For the text-containing cell, return its midpoint in (X, Y) coordinate format. 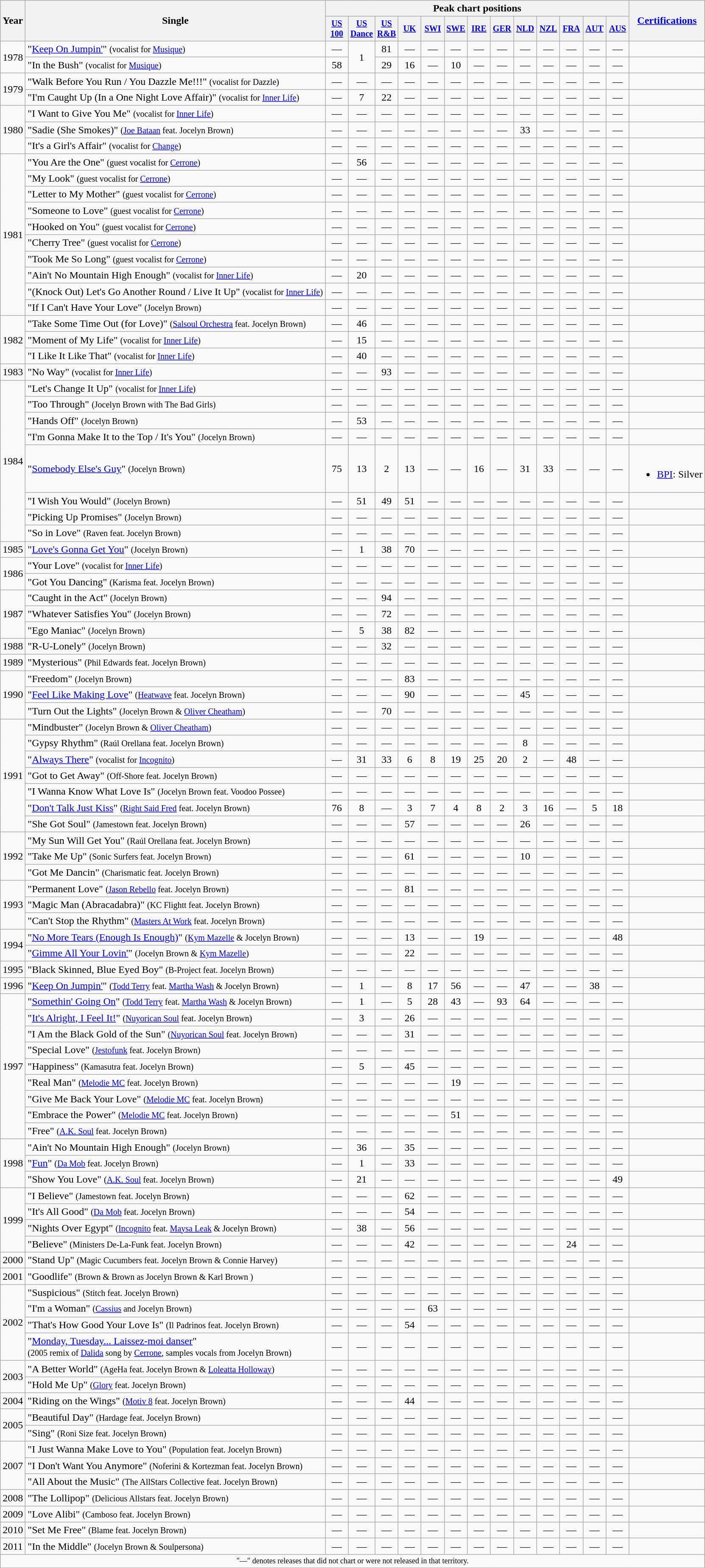
"Real Man" (Melodie MC feat. Jocelyn Brown) (176, 1082)
"Take Me Up" (Sonic Surfers feat. Jocelyn Brown) (176, 856)
Single (176, 21)
"Moment of My Life" (vocalist for Inner Life) (176, 340)
"Hooked on You" (guest vocalist for Cerrone) (176, 227)
"Goodlife" (Brown & Brown as Jocelyn Brown & Karl Brown ) (176, 1276)
"Set Me Free" (Blame feat. Jocelyn Brown) (176, 1530)
"I Believe" (Jamestown feat. Jocelyn Brown) (176, 1196)
1988 (13, 646)
90 (409, 695)
"Picking Up Promises" (Jocelyn Brown) (176, 517)
2009 (13, 1514)
4 (456, 808)
2003 (13, 1377)
"Free" (A.K. Soul feat. Jocelyn Brown) (176, 1131)
US 100 (337, 29)
"My Sun Will Get You" (Raúl Orellana feat. Jocelyn Brown) (176, 840)
"Let's Change It Up" (vocalist for Inner Life) (176, 388)
"Can't Stop the Rhythm" (Masters At Work feat. Jocelyn Brown) (176, 921)
"Sadie (She Smokes)" (Joe Bataan feat. Jocelyn Brown) (176, 130)
42 (409, 1244)
"I Like It Like That" (vocalist for Inner Life) (176, 356)
"Riding on the Wings" (Motiv 8 feat. Jocelyn Brown) (176, 1401)
83 (409, 679)
"In the Bush" (vocalist for Musique) (176, 65)
1986 (13, 573)
"Magic Man (Abracadabra)" (KC Flightt feat. Jocelyn Brown) (176, 905)
"Show You Love" (A.K. Soul feat. Jocelyn Brown) (176, 1180)
"I Just Wanna Make Love to You" (Population feat. Jocelyn Brown) (176, 1450)
"Someone to Love" (guest vocalist for Cerrone) (176, 211)
"Took Me So Long" (guest vocalist for Cerrone) (176, 259)
58 (337, 65)
NZL (548, 29)
29 (386, 65)
"Ego Maniac" (Jocelyn Brown) (176, 630)
1996 (13, 986)
"Beautiful Day" (Hardage feat. Jocelyn Brown) (176, 1417)
"Whatever Satisfies You" (Jocelyn Brown) (176, 614)
"Somethin' Going On" (Todd Terry feat. Martha Wash & Jocelyn Brown) (176, 1002)
"It's All Good" (Da Mob feat. Jocelyn Brown) (176, 1212)
"Keep On Jumpin'" (Todd Terry feat. Martha Wash & Jocelyn Brown) (176, 986)
53 (361, 421)
"Got You Dancing" (Karisma feat. Jocelyn Brown) (176, 582)
"Turn Out the Lights" (Jocelyn Brown & Oliver Cheatham) (176, 711)
"Gimme All Your Lovin'" (Jocelyn Brown & Kym Mazelle) (176, 953)
2011 (13, 1546)
"Ain't No Mountain High Enough" (Jocelyn Brown) (176, 1147)
"Sing" (Roni Size feat. Jocelyn Brown) (176, 1433)
1994 (13, 945)
"Happiness" (Kamasutra feat. Jocelyn Brown) (176, 1066)
US R&B (386, 29)
SWE (456, 29)
AUS (618, 29)
47 (525, 986)
Peak chart positions (477, 8)
"Black Skinned, Blue Eyed Boy" (B-Project feat. Jocelyn Brown) (176, 969)
"I Am the Black Gold of the Sun" (Nuyorican Soul feat. Jocelyn Brown) (176, 1034)
1979 (13, 89)
46 (361, 323)
1982 (13, 340)
"Walk Before You Run / You Dazzle Me!!!" (vocalist for Dazzle) (176, 81)
2002 (13, 1323)
"Give Me Back Your Love" (Melodie MC feat. Jocelyn Brown) (176, 1099)
18 (618, 808)
1989 (13, 663)
BPI: Silver (667, 469)
1993 (13, 905)
35 (409, 1147)
"R-U-Lonely" (Jocelyn Brown) (176, 646)
SWI (433, 29)
17 (433, 986)
1999 (13, 1220)
57 (409, 824)
44 (409, 1401)
82 (409, 630)
IRE (479, 29)
"Don't Talk Just Kiss" (Right Said Fred feat. Jocelyn Brown) (176, 808)
"I'm a Woman" (Cassius and Jocelyn Brown) (176, 1309)
"Mindbuster" (Jocelyn Brown & Oliver Cheatham) (176, 727)
1998 (13, 1163)
"Fun" (Da Mob feat. Jocelyn Brown) (176, 1163)
"Too Through" (Jocelyn Brown with The Bad Girls) (176, 405)
"You Are the One" (guest vocalist for Cerrone) (176, 162)
"I'm Caught Up (In a One Night Love Affair)" (vocalist for Inner Life) (176, 97)
"Cherry Tree" (guest vocalist for Cerrone) (176, 243)
72 (386, 614)
"A Better World" (AgeHa feat. Jocelyn Brown & Loleatta Holloway) (176, 1368)
"Permanent Love" (Jason Rebello feat. Jocelyn Brown) (176, 888)
Certifications (667, 21)
"Believe" (Ministers De-La-Funk feat. Jocelyn Brown) (176, 1244)
"Always There" (vocalist for Incognito) (176, 759)
76 (337, 808)
"In the Middle" (Jocelyn Brown & Soulpersona) (176, 1546)
"The Lollipop" (Delicious Allstars feat. Jocelyn Brown) (176, 1498)
75 (337, 469)
"No More Tears (Enough Is Enough)" (Kym Mazelle & Jocelyn Brown) (176, 937)
"I Want to Give You Me" (vocalist for Inner Life) (176, 114)
"Embrace the Power" (Melodie MC feat. Jocelyn Brown) (176, 1115)
"Keep On Jumpin'" (vocalist for Musique) (176, 49)
62 (409, 1196)
36 (361, 1147)
1983 (13, 372)
"She Got Soul" (Jamestown feat. Jocelyn Brown) (176, 824)
"Take Some Time Out (for Love)" (Salsoul Orchestra feat. Jocelyn Brown) (176, 323)
"Letter to My Mother" (guest vocalist for Cerrone) (176, 194)
"My Look" (guest vocalist for Cerrone) (176, 178)
63 (433, 1309)
"Love Alibi" (Camboso feat. Jocelyn Brown) (176, 1514)
2008 (13, 1498)
2007 (13, 1466)
1990 (13, 695)
"Freedom" (Jocelyn Brown) (176, 679)
"That's How Good Your Love Is" (Il Padrinos feat. Jocelyn Brown) (176, 1325)
32 (386, 646)
"I'm Gonna Make It to the Top / It's You" (Jocelyn Brown) (176, 437)
"Got Me Dancin" (Charismatic feat. Jocelyn Brown) (176, 872)
UK (409, 29)
"Feel Like Making Love" (Heatwave feat. Jocelyn Brown) (176, 695)
GER (502, 29)
"I Don't Want You Anymore" (Noferini & Kortezman feat. Jocelyn Brown) (176, 1466)
"Nights Over Egypt" (Incognito feat. Maysa Leak & Jocelyn Brown) (176, 1228)
FRA (571, 29)
"Caught in the Act" (Jocelyn Brown) (176, 598)
1992 (13, 856)
"Suspicious" (Stitch feat. Jocelyn Brown) (176, 1293)
US Dance (361, 29)
"Somebody Else's Guy" (Jocelyn Brown) (176, 469)
25 (479, 759)
1991 (13, 776)
1997 (13, 1066)
2004 (13, 1401)
NLD (525, 29)
24 (571, 1244)
61 (409, 856)
"No Way" (vocalist for Inner Life) (176, 372)
21 (361, 1180)
"It's Alright, I Feel It!" (Nuyorican Soul feat. Jocelyn Brown) (176, 1018)
"(Knock Out) Let's Go Another Round / Live It Up" (vocalist for Inner Life) (176, 291)
"Mysterious" (Phil Edwards feat. Jocelyn Brown) (176, 663)
"All About the Music" (The AllStars Collective feat. Jocelyn Brown) (176, 1482)
"Your Love" (vocalist for Inner Life) (176, 565)
"Monday, Tuesday... Laissez-moi danser"(2005 remix of Dalida song by Cerrone, samples vocals from Jocelyn Brown) (176, 1346)
1987 (13, 614)
"Hold Me Up" (Glory feat. Jocelyn Brown) (176, 1385)
"Hands Off" (Jocelyn Brown) (176, 421)
1984 (13, 461)
1981 (13, 235)
15 (361, 340)
64 (525, 1002)
"Got to Get Away" (Off-Shore feat. Jocelyn Brown) (176, 776)
"—" denotes releases that did not chart or were not released in that territory. (353, 1561)
2000 (13, 1260)
1995 (13, 969)
"If I Can't Have Your Love" (Jocelyn Brown) (176, 307)
6 (409, 759)
2010 (13, 1530)
1980 (13, 130)
"It's a Girl's Affair" (vocalist for Change) (176, 146)
43 (456, 1002)
1978 (13, 57)
"So in Love" (Raven feat. Jocelyn Brown) (176, 533)
"Gypsy Rhythm" (Raúl Orellana feat. Jocelyn Brown) (176, 743)
2001 (13, 1276)
1985 (13, 549)
"Love's Gonna Get You" (Jocelyn Brown) (176, 549)
"Ain't No Mountain High Enough" (vocalist for Inner Life) (176, 275)
AUT (594, 29)
40 (361, 356)
"I Wish You Would" (Jocelyn Brown) (176, 501)
Year (13, 21)
94 (386, 598)
"I Wanna Know What Love Is" (Jocelyn Brown feat. Voodoo Possee) (176, 792)
"Special Love" (Jestofunk feat. Jocelyn Brown) (176, 1050)
"Stand Up" (Magic Cucumbers feat. Jocelyn Brown & Connie Harvey) (176, 1260)
28 (433, 1002)
2005 (13, 1425)
